From the cell containing the given text, extract its center point as [x, y] coordinate. 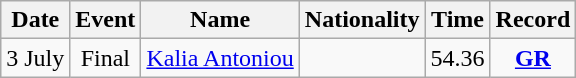
Final [106, 58]
54.36 [458, 58]
Nationality [362, 20]
Date [36, 20]
3 July [36, 58]
Kalia Antoniou [220, 58]
Time [458, 20]
Record [533, 20]
Event [106, 20]
Name [220, 20]
GR [533, 58]
